For the text-containing cell, return its midpoint in (X, Y) coordinate format. 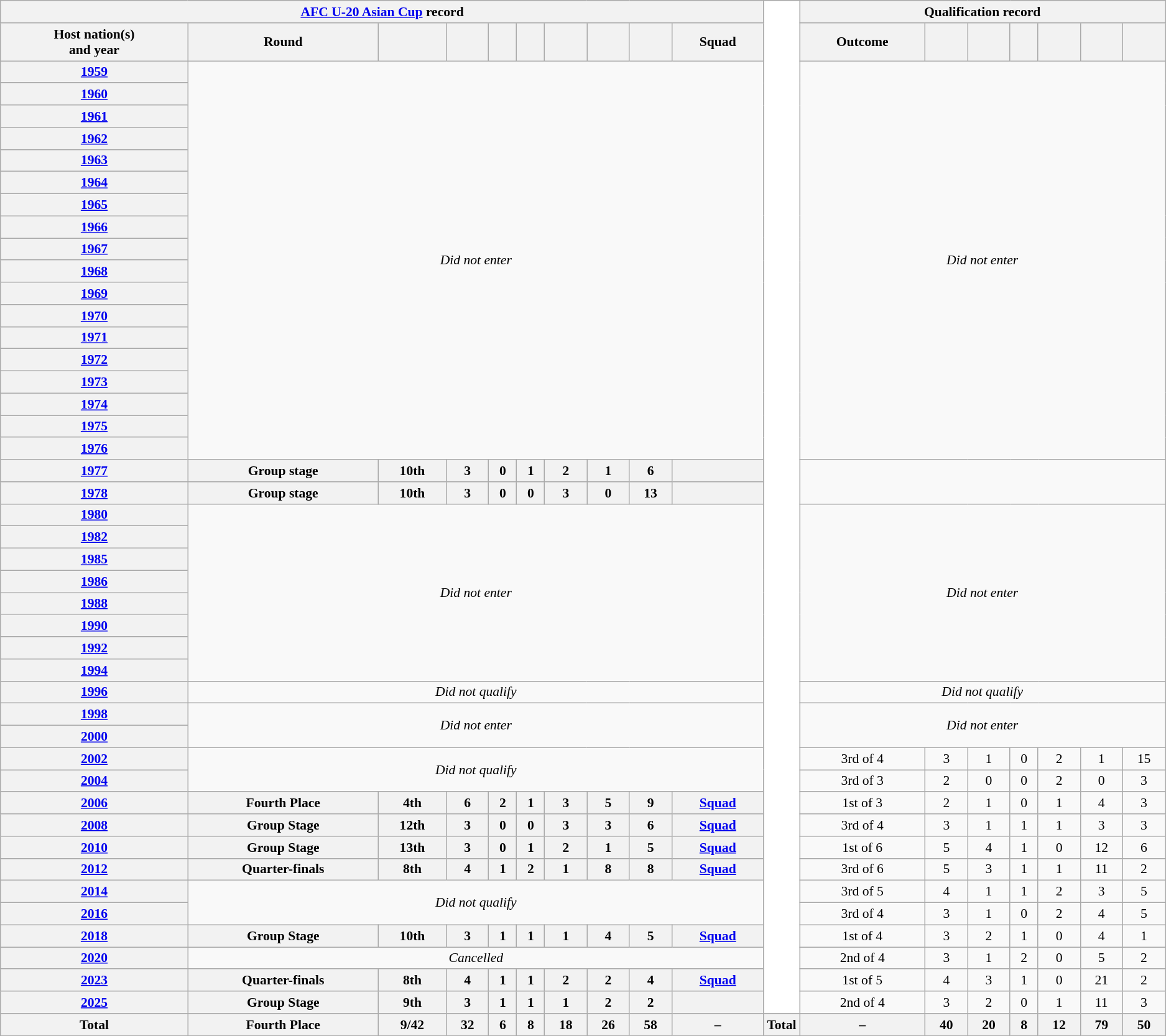
1978 (95, 493)
1992 (95, 648)
Qualification record (983, 12)
Cancelled (476, 958)
79 (1101, 1025)
13th (412, 848)
1967 (95, 249)
1990 (95, 626)
1970 (95, 316)
9th (412, 1002)
1971 (95, 338)
1968 (95, 272)
15 (1144, 759)
1988 (95, 604)
1980 (95, 515)
32 (468, 1025)
1963 (95, 160)
40 (946, 1025)
58 (650, 1025)
AFC U-20 Asian Cup record (382, 12)
1972 (95, 360)
1973 (95, 382)
2002 (95, 759)
1962 (95, 139)
1st of 3 (863, 803)
2023 (95, 981)
1965 (95, 205)
13 (650, 493)
2008 (95, 825)
1960 (95, 95)
1985 (95, 560)
20 (989, 1025)
1982 (95, 537)
26 (608, 1025)
4th (412, 803)
3rd of 5 (863, 892)
Outcome (863, 42)
1969 (95, 294)
2020 (95, 958)
21 (1101, 981)
1998 (95, 715)
2014 (95, 892)
Round (283, 42)
2016 (95, 914)
1961 (95, 116)
1966 (95, 227)
1st of 5 (863, 981)
2006 (95, 803)
1964 (95, 183)
9/42 (412, 1025)
2012 (95, 869)
3rd of 6 (863, 869)
1986 (95, 581)
1976 (95, 449)
2025 (95, 1002)
1994 (95, 670)
2000 (95, 737)
3rd of 3 (863, 781)
Host nation(s)and year (95, 42)
12th (412, 825)
1959 (95, 72)
1974 (95, 404)
2004 (95, 781)
2010 (95, 848)
1st of 4 (863, 936)
1975 (95, 427)
50 (1144, 1025)
18 (566, 1025)
1st of 6 (863, 848)
1977 (95, 471)
9 (650, 803)
1996 (95, 692)
2018 (95, 936)
